Identify which cell holds the provided text, then report its [X, Y] central coordinate. 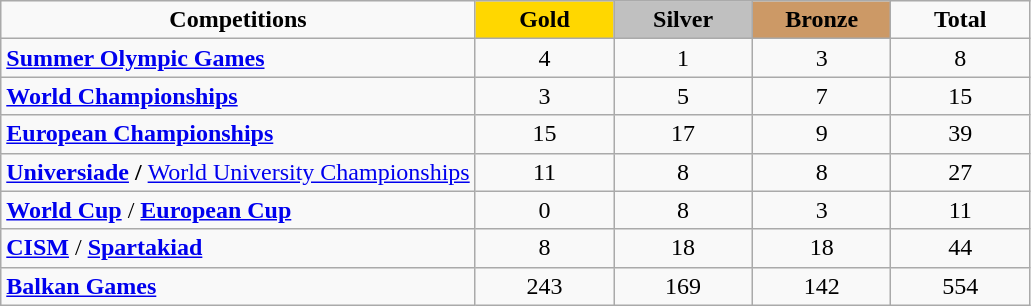
Total [960, 20]
44 [960, 248]
142 [822, 286]
Universiade / World University Championships [238, 172]
7 [822, 96]
27 [960, 172]
World Championships [238, 96]
554 [960, 286]
World Cup / European Cup [238, 210]
Bronze [822, 20]
CISM / Spartakiad [238, 248]
0 [544, 210]
Gold [544, 20]
169 [684, 286]
Competitions [238, 20]
4 [544, 58]
9 [822, 134]
1 [684, 58]
European Championships [238, 134]
Silver [684, 20]
Summer Olympic Games [238, 58]
5 [684, 96]
39 [960, 134]
Balkan Games [238, 286]
243 [544, 286]
17 [684, 134]
